Identify which cell holds the provided text, then report its [X, Y] central coordinate. 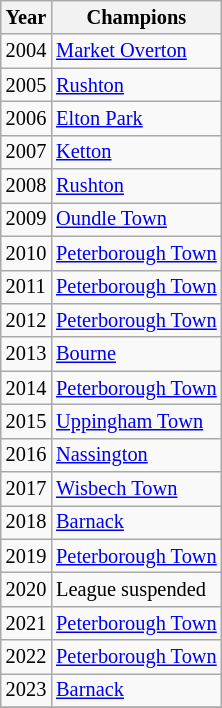
2011 [26, 287]
2016 [26, 455]
Elton Park [136, 118]
Year [26, 17]
2018 [26, 522]
Ketton [136, 152]
Wisbech Town [136, 489]
2005 [26, 85]
Market Overton [136, 51]
2014 [26, 388]
Bourne [136, 354]
2006 [26, 118]
2019 [26, 556]
League suspended [136, 589]
2010 [26, 253]
Oundle Town [136, 219]
Uppingham Town [136, 421]
2021 [26, 623]
2013 [26, 354]
2007 [26, 152]
Nassington [136, 455]
2012 [26, 320]
2009 [26, 219]
2008 [26, 186]
2023 [26, 690]
2004 [26, 51]
2022 [26, 657]
Champions [136, 17]
2017 [26, 489]
2015 [26, 421]
2020 [26, 589]
